Find where the given text appears and provide that cell's center as (x, y) coordinate. 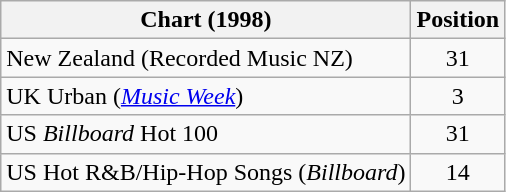
UK Urban (Music Week) (206, 96)
Position (458, 20)
US Hot R&B/Hip-Hop Songs (Billboard) (206, 172)
14 (458, 172)
New Zealand (Recorded Music NZ) (206, 58)
Chart (1998) (206, 20)
3 (458, 96)
US Billboard Hot 100 (206, 134)
